Detect which cell encompasses the target text, then output its (X, Y) center coordinate. 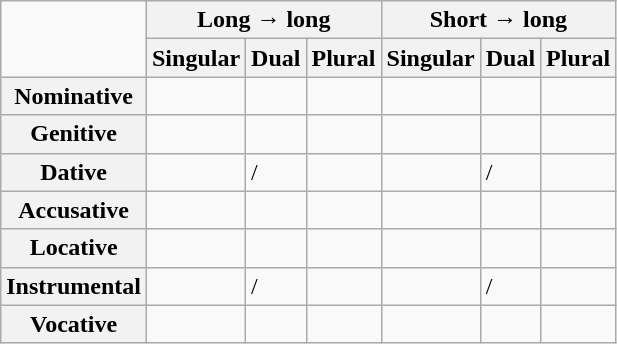
Instrumental (74, 286)
Locative (74, 248)
Genitive (74, 134)
Long → long (264, 20)
Vocative (74, 324)
Dative (74, 172)
Nominative (74, 96)
Accusative (74, 210)
Short → long (498, 20)
